Extract the [x, y] coordinate from the center of the cell holding the provided text.  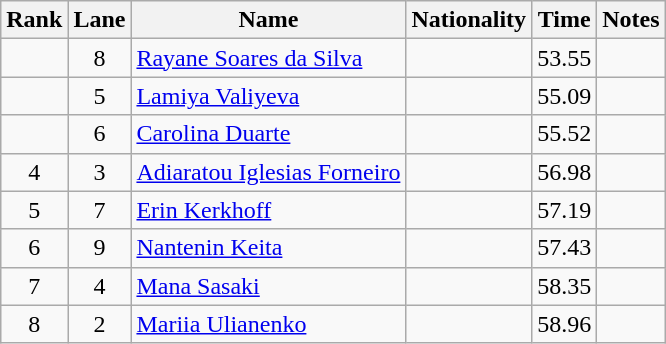
Lamiya Valiyeva [268, 96]
3 [100, 172]
57.19 [564, 210]
56.98 [564, 172]
Mariia Ulianenko [268, 324]
Erin Kerkhoff [268, 210]
Nationality [469, 20]
Notes [631, 20]
Mana Sasaki [268, 286]
Rank [34, 20]
Time [564, 20]
9 [100, 248]
Adiaratou Iglesias Forneiro [268, 172]
2 [100, 324]
Carolina Duarte [268, 134]
Name [268, 20]
58.35 [564, 286]
57.43 [564, 248]
55.52 [564, 134]
Lane [100, 20]
Rayane Soares da Silva [268, 58]
53.55 [564, 58]
55.09 [564, 96]
58.96 [564, 324]
Nantenin Keita [268, 248]
